From the cell containing the given text, extract its center point as (x, y) coordinate. 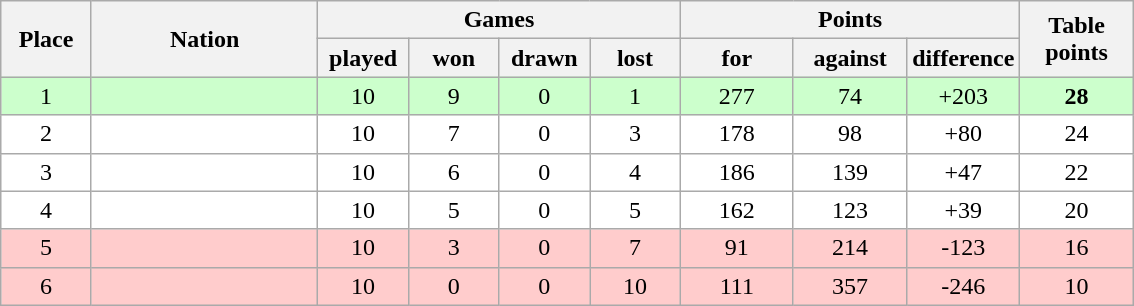
28 (1076, 96)
74 (850, 96)
played (364, 58)
+47 (964, 172)
24 (1076, 134)
+39 (964, 210)
Place (46, 39)
178 (736, 134)
Nation (204, 39)
for (736, 58)
277 (736, 96)
357 (850, 286)
-123 (964, 248)
won (454, 58)
drawn (544, 58)
20 (1076, 210)
214 (850, 248)
111 (736, 286)
22 (1076, 172)
139 (850, 172)
Tablepoints (1076, 39)
9 (454, 96)
2 (46, 134)
91 (736, 248)
16 (1076, 248)
Games (499, 20)
-246 (964, 286)
98 (850, 134)
lost (636, 58)
+80 (964, 134)
difference (964, 58)
186 (736, 172)
+203 (964, 96)
Points (850, 20)
162 (736, 210)
against (850, 58)
123 (850, 210)
